Search for the cell housing the specified text and yield its (X, Y) center coordinate. 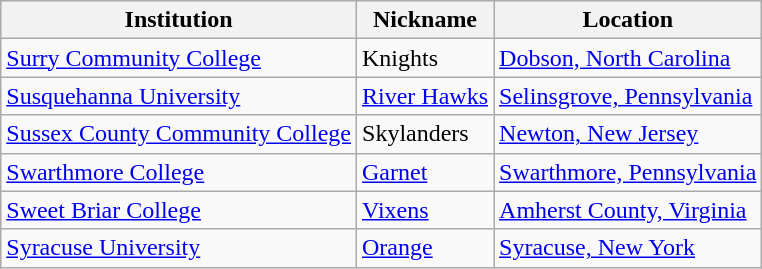
Knights (426, 58)
Amherst County, Virginia (628, 210)
Nickname (426, 20)
Surry Community College (179, 58)
Dobson, North Carolina (628, 58)
Sussex County Community College (179, 134)
Sweet Briar College (179, 210)
Newton, New Jersey (628, 134)
Location (628, 20)
Susquehanna University (179, 96)
Vixens (426, 210)
Selinsgrove, Pennsylvania (628, 96)
Institution (179, 20)
Swarthmore, Pennsylvania (628, 172)
Orange (426, 248)
Garnet (426, 172)
River Hawks (426, 96)
Syracuse University (179, 248)
Syracuse, New York (628, 248)
Skylanders (426, 134)
Swarthmore College (179, 172)
